Return (x, y) of the center of cell containing provided text 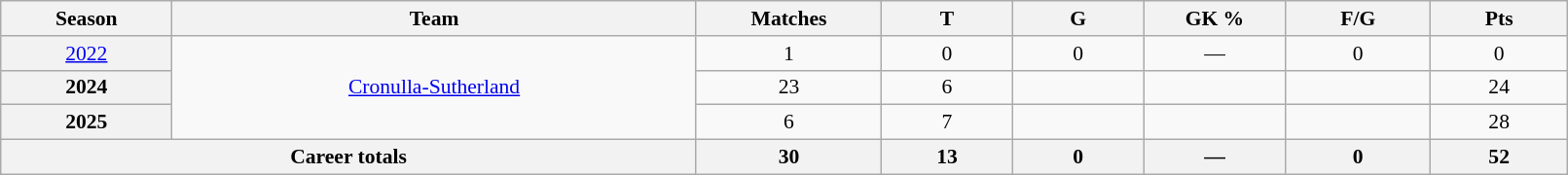
Team (434, 18)
23 (788, 87)
Career totals (348, 157)
Season (87, 18)
F/G (1358, 18)
30 (788, 157)
1 (788, 53)
7 (948, 122)
GK % (1215, 18)
Cronulla-Sutherland (434, 87)
T (948, 18)
24 (1499, 87)
28 (1499, 122)
52 (1499, 157)
13 (948, 157)
Matches (788, 18)
2024 (87, 87)
G (1078, 18)
Pts (1499, 18)
2022 (87, 53)
2025 (87, 122)
